Extract the [X, Y] coordinate from the center of the cell holding the provided text.  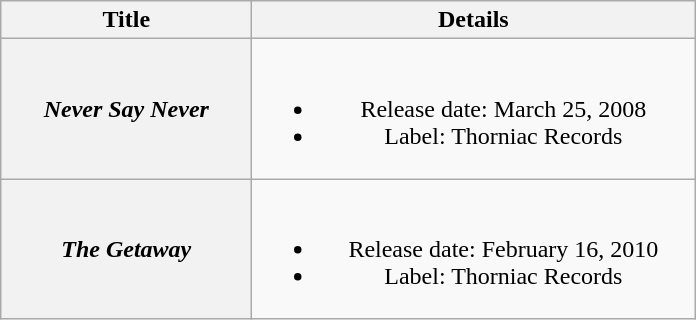
The Getaway [126, 249]
Title [126, 20]
Never Say Never [126, 109]
Details [474, 20]
Release date: March 25, 2008Label: Thorniac Records [474, 109]
Release date: February 16, 2010Label: Thorniac Records [474, 249]
